From the cell containing the given text, extract its center point as (x, y) coordinate. 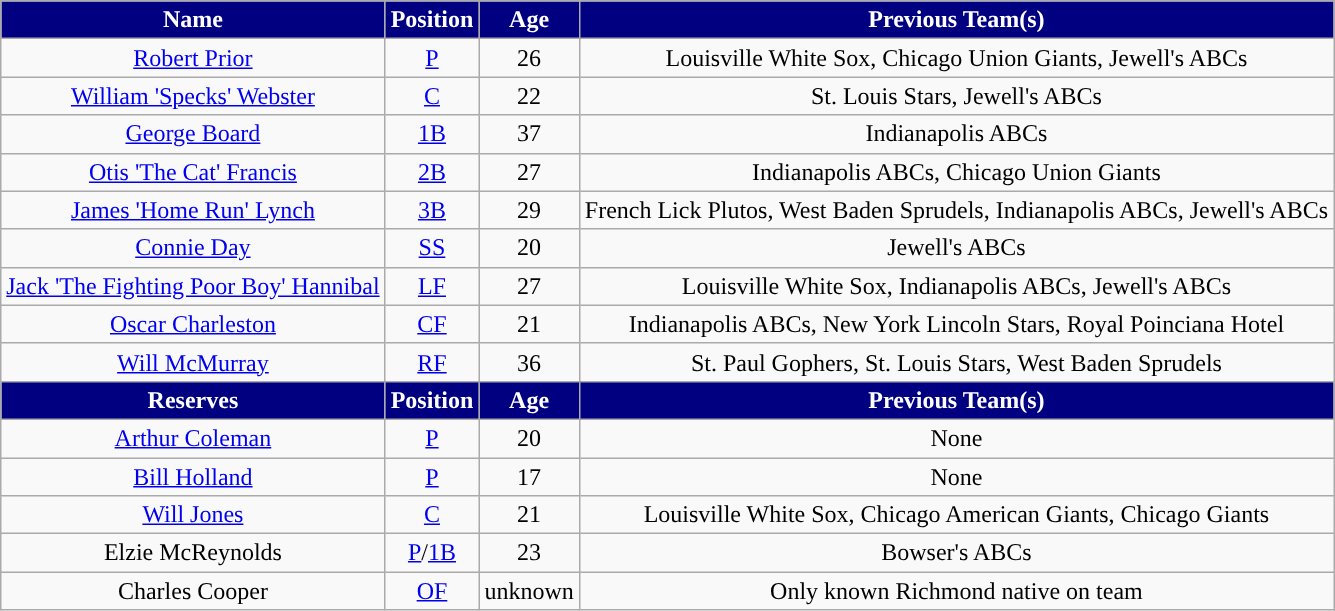
Arthur Coleman (193, 438)
Indianapolis ABCs (956, 134)
Only known Richmond native on team (956, 591)
Indianapolis ABCs, Chicago Union Giants (956, 172)
26 (529, 58)
3B (432, 210)
Charles Cooper (193, 591)
Otis 'The Cat' Francis (193, 172)
St. Louis Stars, Jewell's ABCs (956, 96)
French Lick Plutos, West Baden Sprudels, Indianapolis ABCs, Jewell's ABCs (956, 210)
St. Paul Gophers, St. Louis Stars, West Baden Sprudels (956, 362)
James 'Home Run' Lynch (193, 210)
George Board (193, 134)
Louisville White Sox, Chicago Union Giants, Jewell's ABCs (956, 58)
2B (432, 172)
Name (193, 20)
CF (432, 324)
P/1B (432, 553)
OF (432, 591)
Connie Day (193, 248)
SS (432, 248)
LF (432, 286)
Jewell's ABCs (956, 248)
Will McMurray (193, 362)
Robert Prior (193, 58)
29 (529, 210)
Louisville White Sox, Chicago American Giants, Chicago Giants (956, 515)
William 'Specks' Webster (193, 96)
1B (432, 134)
Elzie McReynolds (193, 553)
Reserves (193, 400)
unknown (529, 591)
RF (432, 362)
36 (529, 362)
Bill Holland (193, 477)
Oscar Charleston (193, 324)
37 (529, 134)
23 (529, 553)
22 (529, 96)
Jack 'The Fighting Poor Boy' Hannibal (193, 286)
Bowser's ABCs (956, 553)
Louisville White Sox, Indianapolis ABCs, Jewell's ABCs (956, 286)
Will Jones (193, 515)
Indianapolis ABCs, New York Lincoln Stars, Royal Poinciana Hotel (956, 324)
17 (529, 477)
